Identify which cell holds the provided text, then report its (x, y) central coordinate. 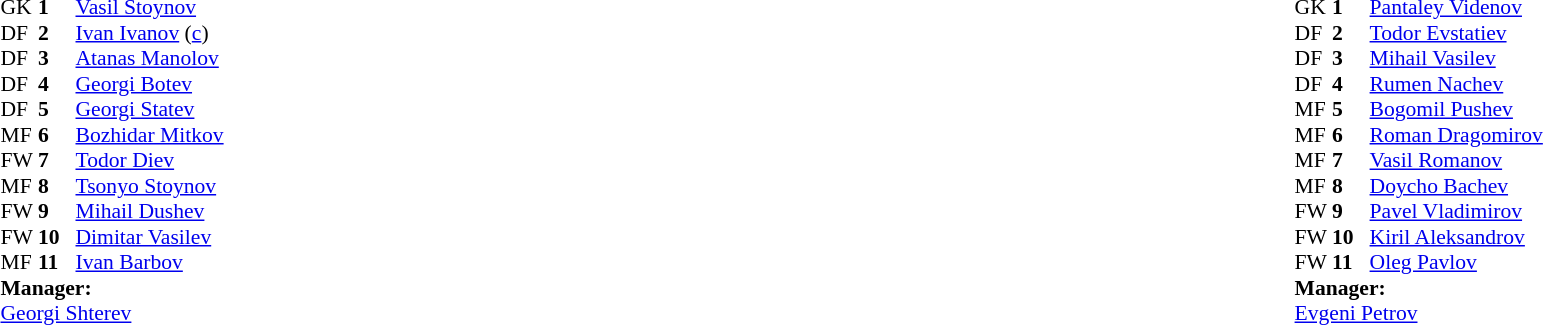
Oleg Pavlov (1456, 263)
Atanas Manolov (150, 59)
Georgi Statev (150, 109)
Kiril Aleksandrov (1456, 237)
Georgi Botev (150, 84)
Roman Dragomirov (1456, 135)
Doycho Bachev (1456, 186)
Rumen Nachev (1456, 84)
Pavel Vladimirov (1456, 211)
Bozhidar Mitkov (150, 135)
Todor Diev (150, 161)
Vasil Romanov (1456, 161)
Tsonyo Stoynov (150, 186)
Ivan Ivanov (c) (150, 33)
Ivan Barbov (150, 263)
Mihail Dushev (150, 211)
Mihail Vasilev (1456, 59)
Todor Evstatiev (1456, 33)
Dimitar Vasilev (150, 237)
Bogomil Pushev (1456, 109)
